Search for the cell housing the specified text and yield its (x, y) center coordinate. 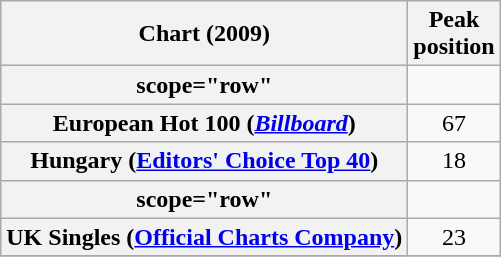
UK Singles (Official Charts Company) (204, 237)
Hungary (Editors' Choice Top 40) (204, 161)
Chart (2009) (204, 34)
23 (454, 237)
67 (454, 123)
Peakposition (454, 34)
European Hot 100 (Billboard) (204, 123)
18 (454, 161)
